Return the (x, y) coordinate for the center point of the cell that contains the specified text.  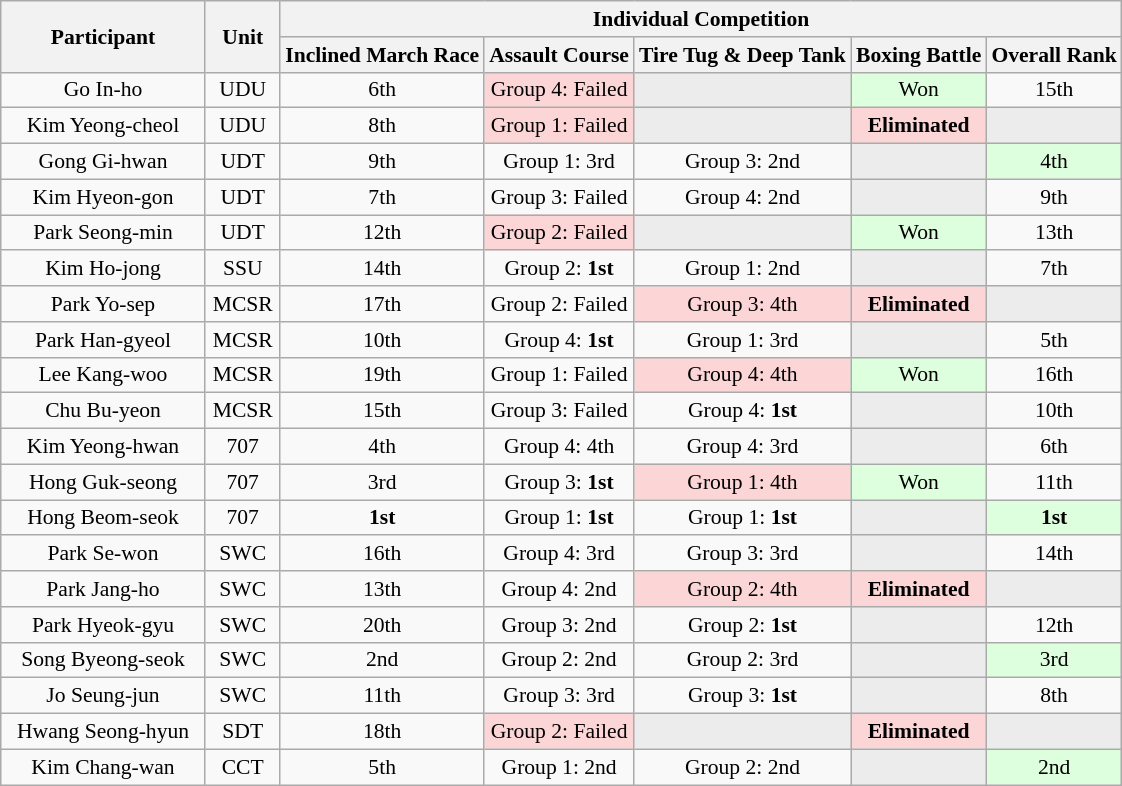
Gong Gi-hwan (104, 162)
Participant (104, 36)
Overall Rank (1054, 55)
Go In-ho (104, 90)
Group 2: 3rd (742, 660)
Kim Yeong-cheol (104, 126)
Lee Kang-woo (104, 375)
Park Seong-min (104, 233)
Inclined March Race (382, 55)
Unit (242, 36)
19th (382, 375)
Hong Guk-seong (104, 482)
Kim Yeong-hwan (104, 447)
Chu Bu-yeon (104, 411)
Group 3: 4th (742, 304)
Kim Chang-wan (104, 767)
Park Yo-sep (104, 304)
17th (382, 304)
Assault Course (559, 55)
Park Jang-ho (104, 589)
Hwang Seong-hyun (104, 732)
Jo Seung-jun (104, 696)
Group 4: Failed (559, 90)
20th (382, 625)
Group 2: 4th (742, 589)
SDT (242, 732)
Boxing Battle (918, 55)
Park Hyeok-gyu (104, 625)
Park Han-gyeol (104, 340)
Hong Beom-seok (104, 518)
Tire Tug & Deep Tank (742, 55)
CCT (242, 767)
Song Byeong-seok (104, 660)
Individual Competition (701, 19)
Kim Ho-jong (104, 269)
Park Se-won (104, 554)
18th (382, 732)
Kim Hyeon-gon (104, 197)
Group 1: 4th (742, 482)
SSU (242, 269)
